Capture the cell that displays the provided text and extract its [x, y] central coordinate. 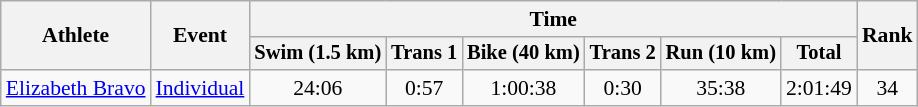
34 [888, 88]
0:57 [424, 88]
Swim (1.5 km) [318, 54]
Run (10 km) [721, 54]
35:38 [721, 88]
24:06 [318, 88]
1:00:38 [524, 88]
Individual [200, 88]
Event [200, 36]
Total [819, 54]
Athlete [76, 36]
0:30 [623, 88]
Rank [888, 36]
Trans 1 [424, 54]
Trans 2 [623, 54]
Bike (40 km) [524, 54]
2:01:49 [819, 88]
Elizabeth Bravo [76, 88]
Time [553, 19]
